Pinpoint the cell where the given text exists, returning its [x, y] midpoint coordinate. 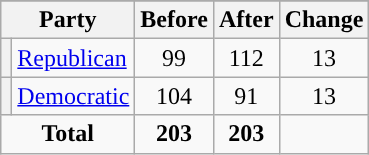
Change [324, 20]
104 [174, 96]
91 [246, 96]
After [246, 20]
Republican [74, 58]
99 [174, 58]
Before [174, 20]
112 [246, 58]
Democratic [74, 96]
Party [68, 20]
Total [68, 134]
